Scan for the cell matching the given text and deliver its [x, y] coordinate at center. 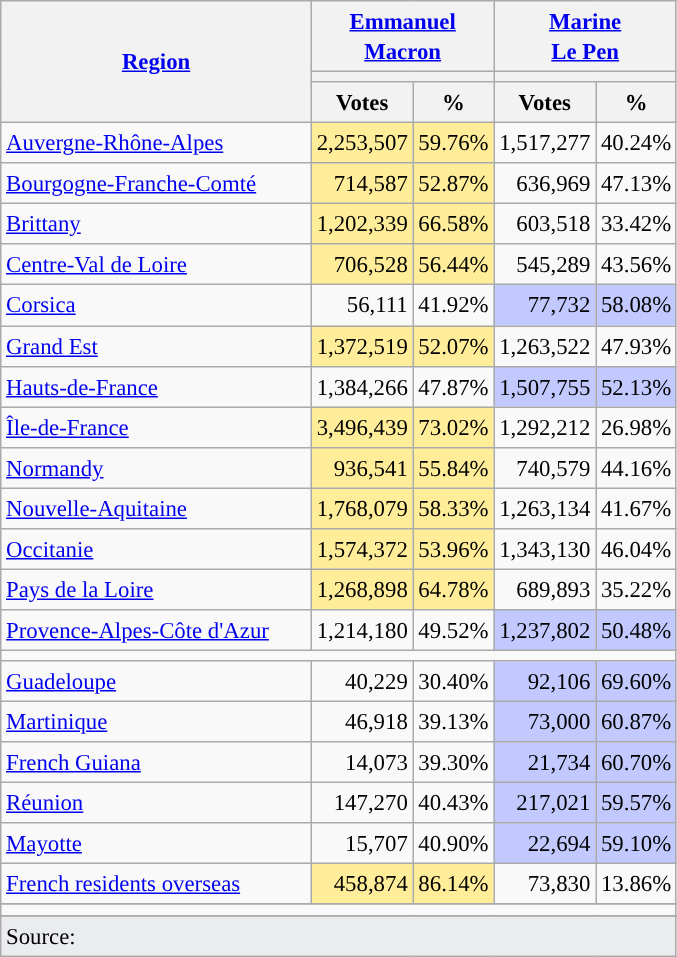
706,528 [362, 264]
60.87% [636, 722]
56.44% [454, 264]
Hauts-de-France [156, 386]
39.30% [454, 762]
740,579 [545, 468]
47.13% [636, 184]
Nouvelle-Aquitaine [156, 508]
26.98% [636, 428]
55.84% [454, 468]
1,263,522 [545, 346]
1,768,079 [362, 508]
59.57% [636, 804]
714,587 [362, 184]
58.33% [454, 508]
56,111 [362, 306]
1,237,802 [545, 630]
1,214,180 [362, 630]
217,021 [545, 804]
Guadeloupe [156, 682]
Mayotte [156, 844]
Réunion [156, 804]
66.58% [454, 224]
14,073 [362, 762]
MarineLe Pen [586, 36]
40.43% [454, 804]
EmmanuelMacron [402, 36]
69.60% [636, 682]
53.96% [454, 550]
39.13% [454, 722]
77,732 [545, 306]
73,000 [545, 722]
40.90% [454, 844]
1,517,277 [545, 144]
43.56% [636, 264]
1,268,898 [362, 590]
40.24% [636, 144]
44.16% [636, 468]
86.14% [454, 884]
40,229 [362, 682]
49.52% [454, 630]
458,874 [362, 884]
Provence-Alpes-Côte d'Azur [156, 630]
Pays de la Loire [156, 590]
46.04% [636, 550]
47.87% [454, 386]
603,518 [545, 224]
2,253,507 [362, 144]
52.07% [454, 346]
73,830 [545, 884]
52.13% [636, 386]
Bourgogne-Franche-Comté [156, 184]
1,263,134 [545, 508]
Occitanie [156, 550]
33.42% [636, 224]
147,270 [362, 804]
50.48% [636, 630]
936,541 [362, 468]
Source: [339, 936]
59.10% [636, 844]
Region [156, 62]
Brittany [156, 224]
Corsica [156, 306]
92,106 [545, 682]
Centre-Val de Loire [156, 264]
52.87% [454, 184]
French Guiana [156, 762]
Normandy [156, 468]
60.70% [636, 762]
73.02% [454, 428]
Île-de-France [156, 428]
15,707 [362, 844]
1,202,339 [362, 224]
1,343,130 [545, 550]
58.08% [636, 306]
30.40% [454, 682]
41.67% [636, 508]
Martinique [156, 722]
1,507,755 [545, 386]
3,496,439 [362, 428]
1,574,372 [362, 550]
21,734 [545, 762]
1,384,266 [362, 386]
59.76% [454, 144]
46,918 [362, 722]
Grand Est [156, 346]
Auvergne-Rhône-Alpes [156, 144]
1,372,519 [362, 346]
636,969 [545, 184]
13.86% [636, 884]
545,289 [545, 264]
689,893 [545, 590]
47.93% [636, 346]
64.78% [454, 590]
35.22% [636, 590]
22,694 [545, 844]
41.92% [454, 306]
1,292,212 [545, 428]
French residents overseas [156, 884]
